Find where the given text appears and provide that cell's center as [X, Y] coordinate. 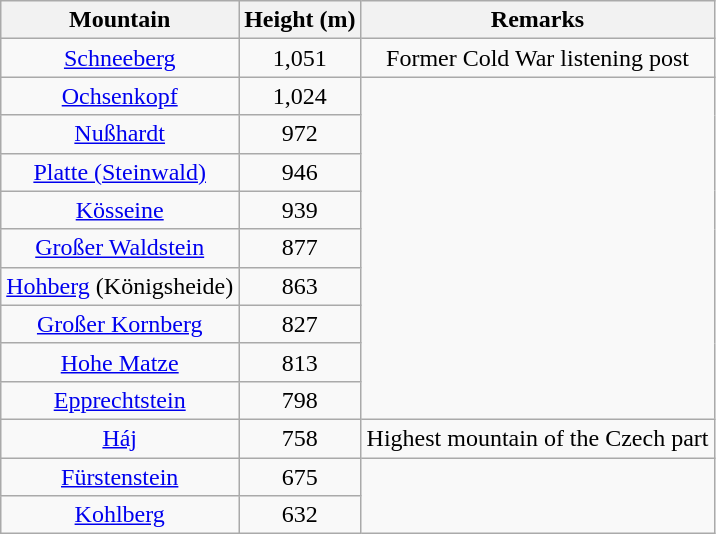
Kohlberg [120, 515]
Ochsenkopf [120, 96]
877 [300, 248]
Hohberg (Königsheide) [120, 286]
Remarks [538, 20]
Schneeberg [120, 58]
Height (m) [300, 20]
Kösseine [120, 210]
813 [300, 362]
Nußhardt [120, 134]
632 [300, 515]
972 [300, 134]
Mountain [120, 20]
Highest mountain of the Czech part [538, 438]
Háj [120, 438]
1,051 [300, 58]
939 [300, 210]
758 [300, 438]
798 [300, 400]
Platte (Steinwald) [120, 172]
Hohe Matze [120, 362]
Fürstenstein [120, 477]
1,024 [300, 96]
Epprechtstein [120, 400]
863 [300, 286]
827 [300, 324]
946 [300, 172]
675 [300, 477]
Großer Waldstein [120, 248]
Former Cold War listening post [538, 58]
Großer Kornberg [120, 324]
